Scan for the cell matching the given text and deliver its (X, Y) coordinate at center. 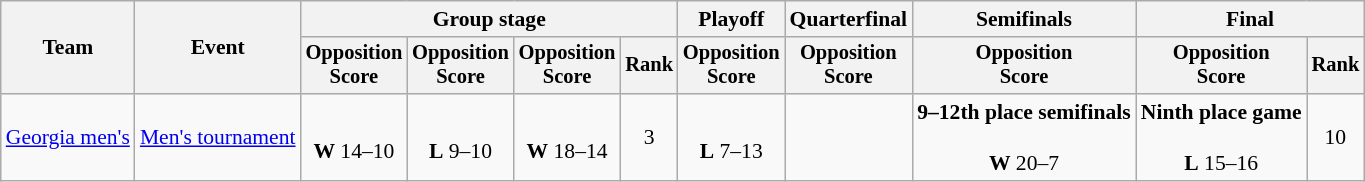
Final (1250, 19)
10 (1336, 138)
W 14–10 (354, 138)
Team (68, 48)
L 7–13 (732, 138)
L 9–10 (460, 138)
9–12th place semifinalsW 20–7 (1024, 138)
Ninth place gameL 15–16 (1222, 138)
Semifinals (1024, 19)
Quarterfinal (849, 19)
W 18–14 (568, 138)
3 (649, 138)
Georgia men's (68, 138)
Group stage (490, 19)
Men's tournament (218, 138)
Playoff (732, 19)
Event (218, 48)
